Identify which cell holds the provided text, then report its [x, y] central coordinate. 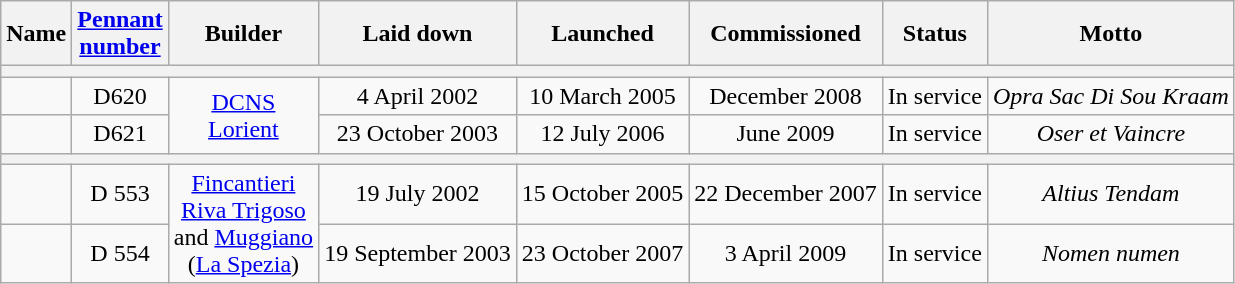
15 October 2005 [602, 194]
Commissioned [786, 34]
Altius Tendam [1110, 194]
FincantieriRiva Trigosoand Muggiano (La Spezia) [243, 224]
Nomen numen [1110, 254]
Status [934, 34]
D 554 [120, 254]
Pennantnumber [120, 34]
19 July 2002 [418, 194]
10 March 2005 [602, 96]
D620 [120, 96]
June 2009 [786, 134]
23 October 2003 [418, 134]
Opra Sac Di Sou Kraam [1110, 96]
Launched [602, 34]
DCNSLorient [243, 115]
D621 [120, 134]
4 April 2002 [418, 96]
D 553 [120, 194]
Builder [243, 34]
Laid down [418, 34]
22 December 2007 [786, 194]
19 September 2003 [418, 254]
Motto [1110, 34]
Oser et Vaincre [1110, 134]
3 April 2009 [786, 254]
12 July 2006 [602, 134]
December 2008 [786, 96]
Name [36, 34]
23 October 2007 [602, 254]
